Determine the (x, y) coordinate at the center of the cell enclosing the given text.  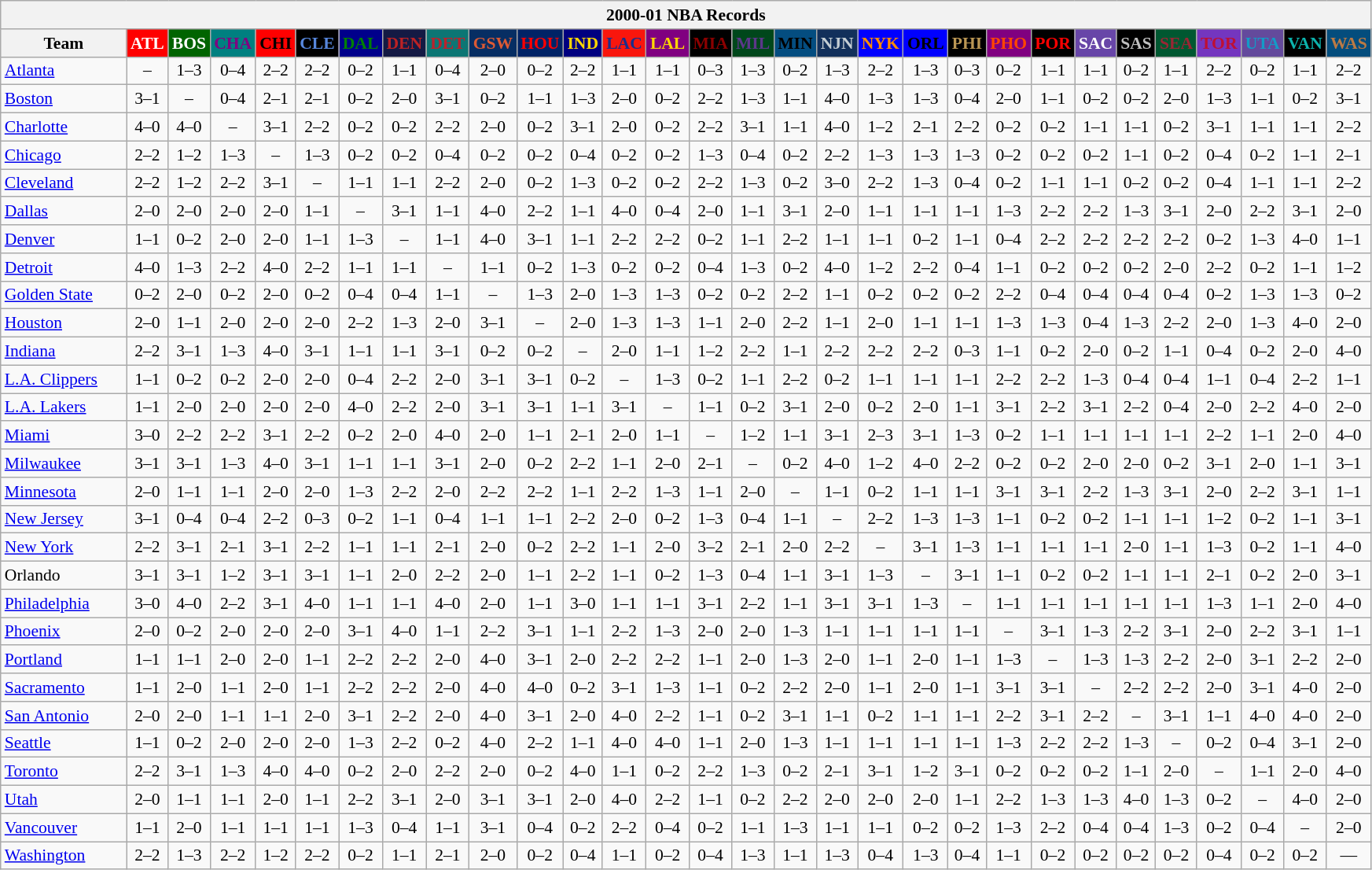
Portland (64, 660)
LAC (624, 43)
LAL (668, 43)
2–3 (881, 436)
Philadelphia (64, 603)
Boston (64, 99)
Chicago (64, 155)
GSW (494, 43)
Team (64, 43)
NJN (837, 43)
Dallas (64, 212)
New York (64, 547)
2000-01 NBA Records (686, 15)
POR (1053, 43)
UTA (1263, 43)
Seattle (64, 743)
ATL (148, 43)
CHA (233, 43)
HOU (539, 43)
DEN (404, 43)
PHO (1008, 43)
Minnesota (64, 492)
ORL (926, 43)
TOR (1219, 43)
Miami (64, 436)
BOS (189, 43)
Phoenix (64, 632)
Cleveland (64, 183)
DET (448, 43)
Houston (64, 323)
Utah (64, 800)
MIN (795, 43)
IND (583, 43)
MIA (710, 43)
Indiana (64, 352)
SEA (1176, 43)
WAS (1349, 43)
Detroit (64, 267)
Milwaukee (64, 463)
DAL (361, 43)
Orlando (64, 576)
Sacramento (64, 688)
SAC (1096, 43)
PHI (967, 43)
3–2 (710, 547)
New Jersey (64, 519)
San Antonio (64, 716)
CLE (318, 43)
Golden State (64, 295)
Vancouver (64, 828)
NYK (881, 43)
L.A. Clippers (64, 379)
Charlotte (64, 127)
Denver (64, 239)
— (1349, 856)
Atlanta (64, 71)
SAS (1136, 43)
L.A. Lakers (64, 407)
Toronto (64, 772)
VAN (1305, 43)
CHI (275, 43)
MIL (753, 43)
Washington (64, 856)
